Detect which cell encompasses the target text, then output its [x, y] center coordinate. 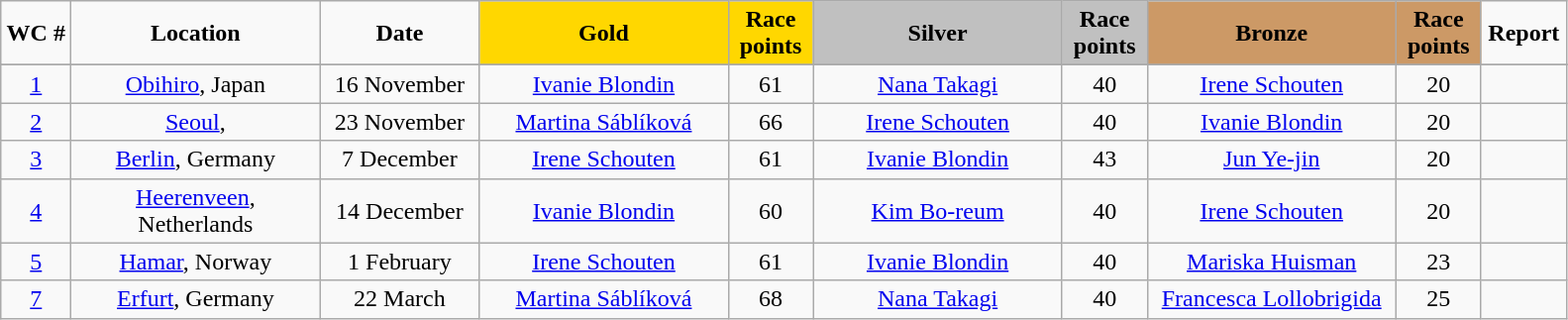
Obihiro, Japan [196, 84]
3 [36, 160]
Location [196, 34]
Date [400, 34]
22 March [400, 299]
23 [1438, 262]
Bronze [1272, 34]
4 [36, 210]
68 [771, 299]
25 [1438, 299]
Report [1523, 34]
60 [771, 210]
16 November [400, 84]
Berlin, Germany [196, 160]
23 November [400, 122]
Mariska Huisman [1272, 262]
5 [36, 262]
Silver [937, 34]
14 December [400, 210]
Erfurt, Germany [196, 299]
7 [36, 299]
Heerenveen, Netherlands [196, 210]
Francesca Lollobrigida [1272, 299]
43 [1104, 160]
2 [36, 122]
1 February [400, 262]
7 December [400, 160]
Gold [604, 34]
Jun Ye-jin [1272, 160]
1 [36, 84]
Seoul, [196, 122]
Kim Bo-reum [937, 210]
66 [771, 122]
WC # [36, 34]
Hamar, Norway [196, 262]
